Search for the cell housing the specified text and yield its [X, Y] center coordinate. 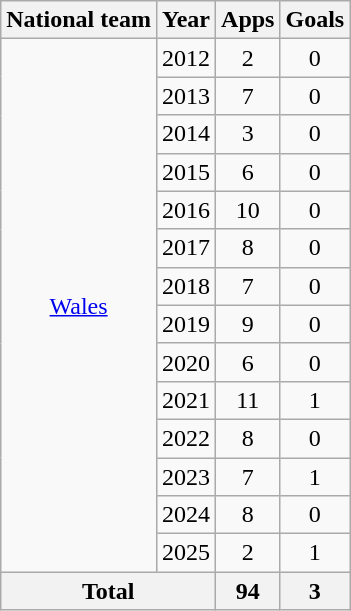
2019 [186, 324]
10 [248, 210]
Total [108, 591]
94 [248, 591]
2018 [186, 286]
2021 [186, 400]
2014 [186, 134]
National team [79, 20]
2024 [186, 515]
2020 [186, 362]
Year [186, 20]
Wales [79, 306]
2017 [186, 248]
2025 [186, 553]
9 [248, 324]
2013 [186, 96]
Apps [248, 20]
2022 [186, 438]
2016 [186, 210]
11 [248, 400]
2012 [186, 58]
Goals [315, 20]
2023 [186, 477]
2015 [186, 172]
